Provide the (X, Y) coordinate of the cell's center where the given text is located.  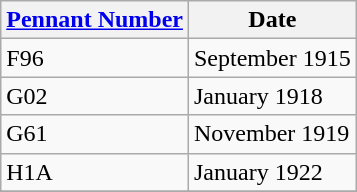
G02 (95, 96)
January 1922 (272, 172)
November 1919 (272, 134)
Pennant Number (95, 20)
F96 (95, 58)
Date (272, 20)
H1A (95, 172)
G61 (95, 134)
September 1915 (272, 58)
January 1918 (272, 96)
